Identify which cell holds the provided text, then report its [X, Y] central coordinate. 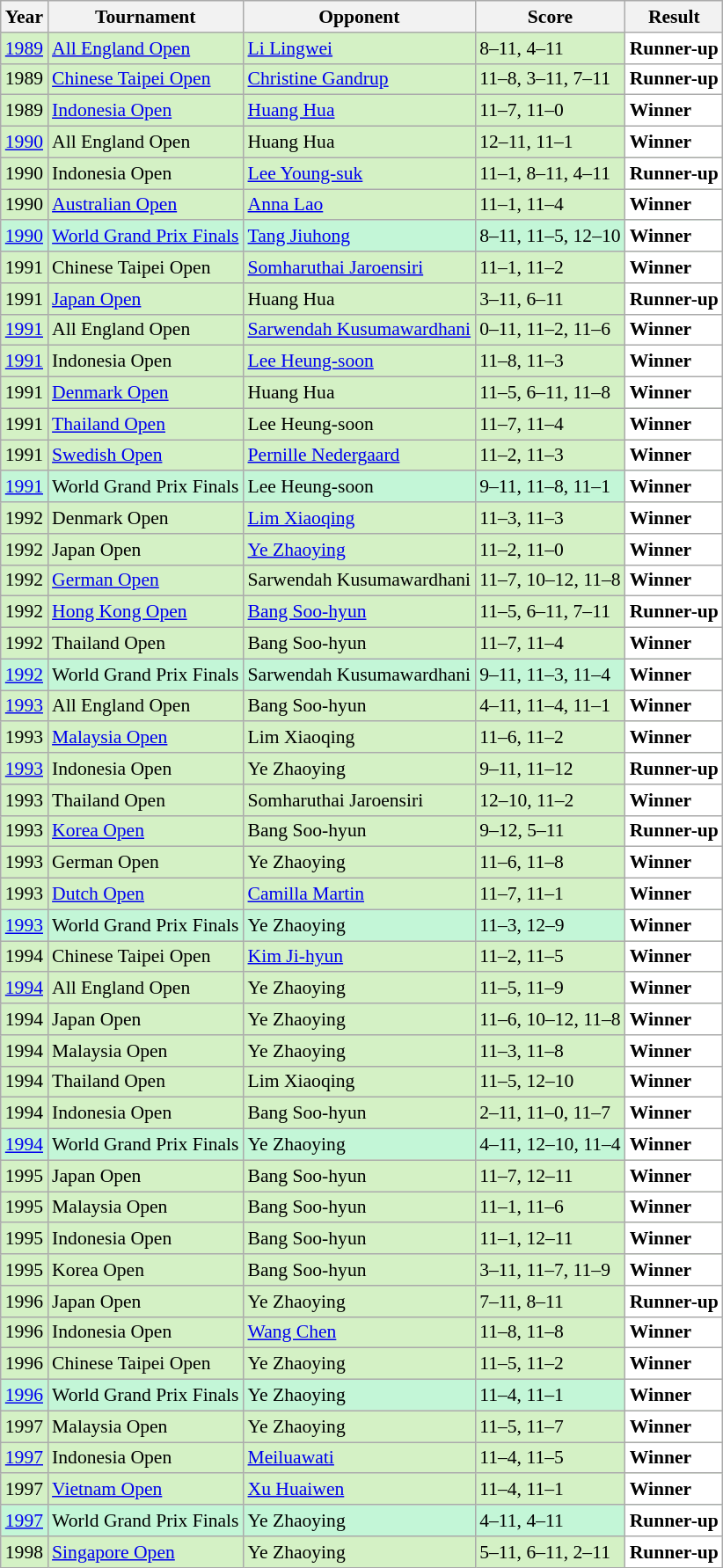
8–11, 11–5, 12–10 [550, 237]
Christine Gandrup [359, 79]
8–11, 4–11 [550, 48]
Meiluawati [359, 1458]
Singapore Open [145, 1552]
2–11, 11–0, 11–7 [550, 1113]
Hong Kong Open [145, 612]
11–1, 11–4 [550, 205]
11–1, 8–11, 4–11 [550, 173]
11–7, 11–0 [550, 111]
Wang Chen [359, 1332]
Xu Huaiwen [359, 1490]
11–6, 10–12, 11–8 [550, 1019]
3–11, 6–11 [550, 299]
Swedish Open [145, 456]
11–5, 12–10 [550, 1082]
11–5, 11–2 [550, 1364]
12–11, 11–1 [550, 142]
Tang Jiuhong [359, 237]
1998 [25, 1552]
Australian Open [145, 205]
Score [550, 17]
11–5, 11–7 [550, 1426]
11–5, 11–9 [550, 988]
Opponent [359, 17]
11–3, 11–8 [550, 1051]
11–1, 12–11 [550, 1239]
Dutch Open [145, 894]
11–7, 10–12, 11–8 [550, 580]
3–11, 11–7, 11–9 [550, 1270]
9–11, 11–8, 11–1 [550, 487]
11–3, 12–9 [550, 925]
Anna Lao [359, 205]
11–8, 3–11, 7–11 [550, 79]
11–3, 11–3 [550, 518]
11–6, 11–2 [550, 738]
11–2, 11–5 [550, 957]
11–2, 11–0 [550, 550]
11–7, 11–1 [550, 894]
4–11, 11–4, 11–1 [550, 706]
11–7, 12–11 [550, 1176]
4–11, 12–10, 11–4 [550, 1145]
Li Lingwei [359, 48]
12–10, 11–2 [550, 800]
11–1, 11–2 [550, 267]
5–11, 6–11, 2–11 [550, 1552]
11–4, 11–5 [550, 1458]
Lee Young-suk [359, 173]
11–5, 6–11, 7–11 [550, 612]
Tournament [145, 17]
9–12, 5–11 [550, 831]
9–11, 11–12 [550, 769]
11–2, 11–3 [550, 456]
7–11, 8–11 [550, 1302]
11–6, 11–8 [550, 863]
0–11, 11–2, 11–6 [550, 330]
Kim Ji-hyun [359, 957]
Vietnam Open [145, 1490]
Camilla Martin [359, 894]
Pernille Nedergaard [359, 456]
4–11, 4–11 [550, 1521]
Year [25, 17]
11–1, 11–6 [550, 1207]
11–5, 6–11, 11–8 [550, 393]
11–8, 11–3 [550, 361]
9–11, 11–3, 11–4 [550, 675]
Result [674, 17]
11–8, 11–8 [550, 1332]
